For the text-containing cell, return its midpoint in [x, y] coordinate format. 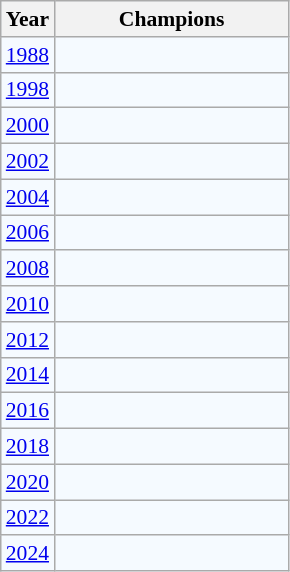
2014 [28, 375]
2016 [28, 411]
2010 [28, 304]
2024 [28, 554]
1988 [28, 55]
2000 [28, 126]
2006 [28, 233]
2022 [28, 518]
Year [28, 19]
2018 [28, 447]
2002 [28, 162]
Champions [172, 19]
2008 [28, 269]
2012 [28, 340]
2020 [28, 482]
2004 [28, 197]
1998 [28, 90]
